Determine the (X, Y) coordinate at the center of the cell enclosing the given text.  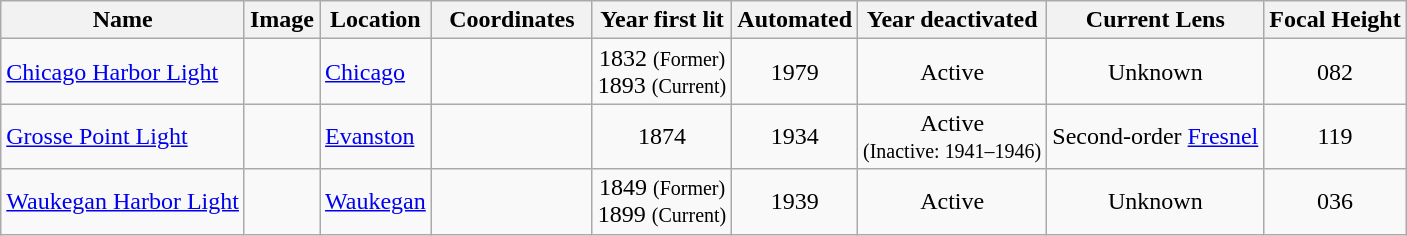
036 (1335, 202)
Chicago Harbor Light (123, 72)
Automated (795, 20)
Chicago (376, 72)
Location (376, 20)
Name (123, 20)
Waukegan (376, 202)
1939 (795, 202)
Year deactivated (952, 20)
1874 (662, 136)
Image (282, 20)
Waukegan Harbor Light (123, 202)
Grosse Point Light (123, 136)
1849 (Former) 1899 (Current) (662, 202)
Evanston (376, 136)
Year first lit (662, 20)
1832 (Former) 1893 (Current) (662, 72)
Current Lens (1156, 20)
119 (1335, 136)
Focal Height (1335, 20)
Active(Inactive: 1941–1946) (952, 136)
1979 (795, 72)
Second-order Fresnel (1156, 136)
082 (1335, 72)
Coordinates (512, 20)
1934 (795, 136)
